From the cell containing the given text, extract its center point as (X, Y) coordinate. 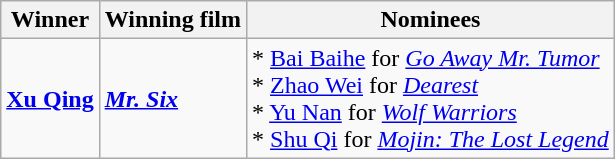
Winner (50, 20)
Xu Qing (50, 98)
Mr. Six (172, 98)
* Bai Baihe for Go Away Mr. Tumor * Zhao Wei for Dearest * Yu Nan for Wolf Warriors * Shu Qi for Mojin: The Lost Legend (431, 98)
Winning film (172, 20)
Nominees (431, 20)
